Search for the cell housing the specified text and yield its [x, y] center coordinate. 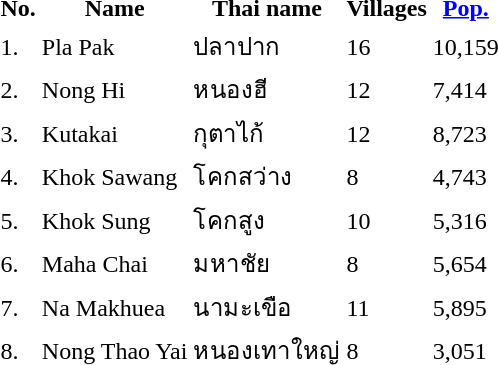
11 [386, 307]
Maha Chai [114, 264]
ปลาปาก [267, 46]
โคกสว่าง [267, 176]
Nong Hi [114, 90]
มหาชัย [267, 264]
นามะเขือ [267, 307]
Pla Pak [114, 46]
หนองฮี [267, 90]
กุตาไก้ [267, 133]
โคกสูง [267, 220]
10 [386, 220]
Khok Sawang [114, 176]
Na Makhuea [114, 307]
16 [386, 46]
Kutakai [114, 133]
Khok Sung [114, 220]
